Provide the (x, y) coordinate of the cell's center where the given text is located.  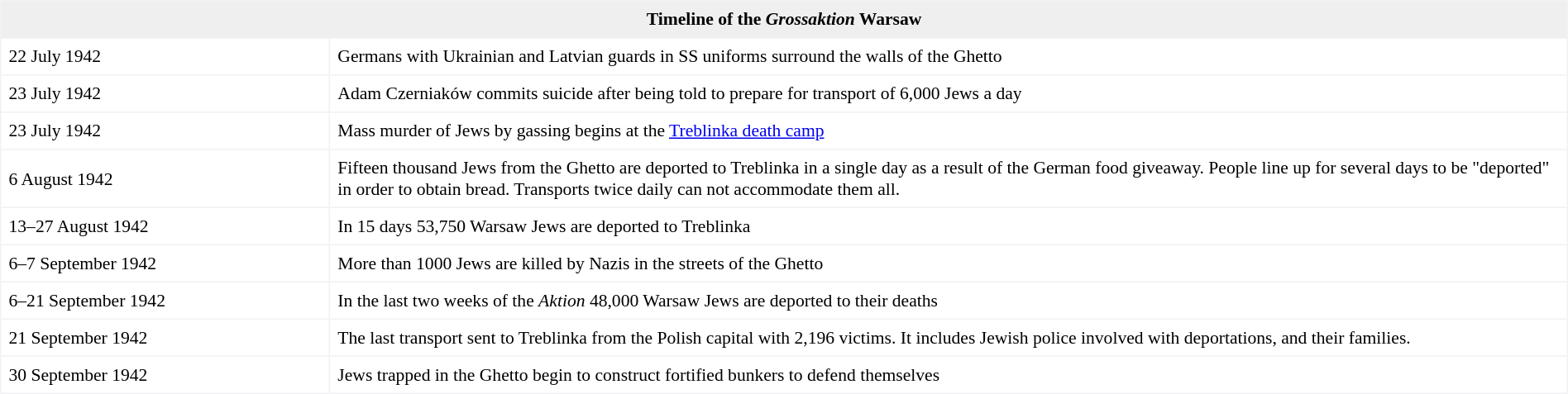
6–7 September 1942 (165, 263)
6 August 1942 (165, 178)
In the last two weeks of the Aktion 48,000 Warsaw Jews are deported to their deaths (949, 301)
Mass murder of Jews by gassing begins at the Treblinka death camp (949, 131)
6–21 September 1942 (165, 301)
In 15 days 53,750 Warsaw Jews are deported to Treblinka (949, 226)
Adam Czerniaków commits suicide after being told to prepare for transport of 6,000 Jews a day (949, 94)
22 July 1942 (165, 56)
More than 1000 Jews are killed by Nazis in the streets of the Ghetto (949, 263)
Germans with Ukrainian and Latvian guards in SS uniforms surround the walls of the Ghetto (949, 56)
21 September 1942 (165, 337)
13–27 August 1942 (165, 226)
Timeline of the Grossaktion Warsaw (784, 20)
30 September 1942 (165, 375)
Jews trapped in the Ghetto begin to construct fortified bunkers to defend themselves (949, 375)
